From the cell containing the given text, extract its center point as (x, y) coordinate. 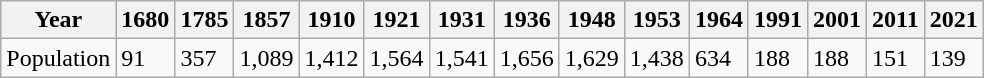
1931 (462, 20)
1921 (396, 20)
1948 (592, 20)
634 (718, 58)
Year (58, 20)
1991 (778, 20)
1,629 (592, 58)
1785 (204, 20)
139 (954, 58)
2001 (838, 20)
1,541 (462, 58)
357 (204, 58)
1,089 (266, 58)
1910 (332, 20)
91 (146, 58)
151 (896, 58)
Population (58, 58)
1,564 (396, 58)
1857 (266, 20)
2021 (954, 20)
1936 (526, 20)
1,656 (526, 58)
1,412 (332, 58)
1,438 (656, 58)
1953 (656, 20)
2011 (896, 20)
1680 (146, 20)
1964 (718, 20)
